Determine the (x, y) coordinate at the center of the cell enclosing the given text.  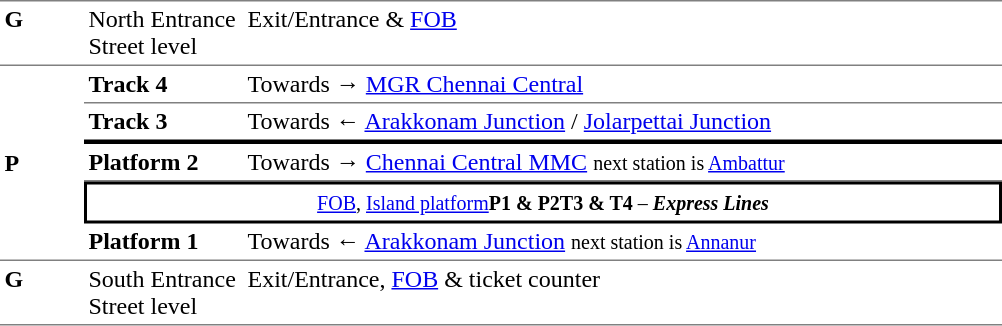
Towards → Chennai Central MMC next station is Ambattur (622, 163)
Exit/Entrance, FOB & ticket counter (622, 293)
Platform 2 (164, 163)
Towards ← Arakkonam Junction / Jolarpettai Junction (622, 124)
Exit/Entrance & FOB (622, 33)
Towards → MGR Chennai Central (622, 85)
P (42, 164)
FOB, Island platformP1 & P2T3 & T4 – Express Lines (543, 203)
Platform 1 (164, 243)
South Entrance Street level (164, 293)
North Entrance Street level (164, 33)
Track 3 (164, 124)
Towards ← Arakkonam Junction next station is Annanur (622, 243)
Track 4 (164, 85)
